Output the (x, y) coordinate of the center of the cell containing the given text.  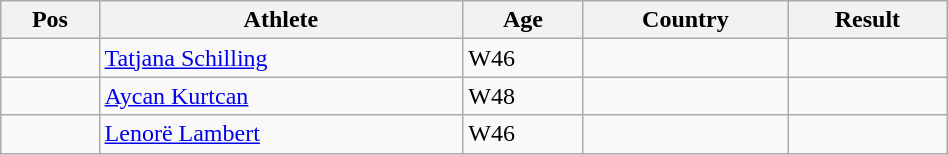
Athlete (281, 20)
W48 (524, 96)
Age (524, 20)
Result (868, 20)
Lenorë Lambert (281, 134)
Tatjana Schilling (281, 58)
Pos (50, 20)
Aycan Kurtcan (281, 96)
Country (685, 20)
